Detect which cell encompasses the target text, then output its (X, Y) center coordinate. 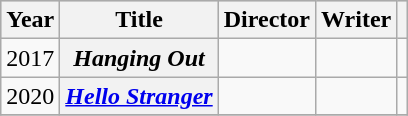
Year (30, 20)
Director (266, 20)
Hello Stranger (139, 96)
Writer (356, 20)
Hanging Out (139, 58)
2017 (30, 58)
Title (139, 20)
2020 (30, 96)
